Provide the [x, y] coordinate of the cell's center where the given text is located.  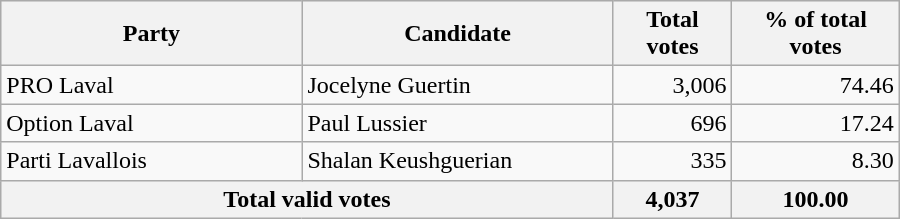
17.24 [816, 123]
4,037 [672, 199]
Jocelyne Guertin [458, 85]
Party [152, 34]
PRO Laval [152, 85]
3,006 [672, 85]
74.46 [816, 85]
Candidate [458, 34]
8.30 [816, 161]
696 [672, 123]
Paul Lussier [458, 123]
335 [672, 161]
Option Laval [152, 123]
Parti Lavallois [152, 161]
Total votes [672, 34]
Total valid votes [307, 199]
Shalan Keushguerian [458, 161]
100.00 [816, 199]
% of total votes [816, 34]
